Output the [x, y] coordinate of the center of the cell containing the given text.  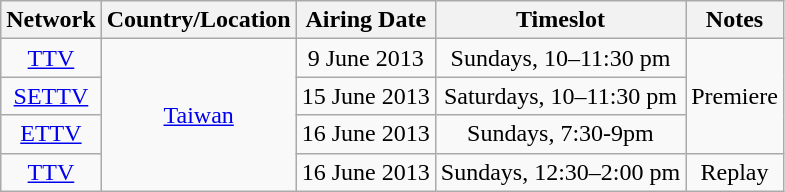
Sundays, 7:30-9pm [560, 134]
ETTV [51, 134]
Notes [735, 20]
15 June 2013 [366, 96]
Premiere [735, 96]
Saturdays, 10–11:30 pm [560, 96]
Country/Location [198, 20]
Replay [735, 172]
Taiwan [198, 115]
9 June 2013 [366, 58]
SETTV [51, 96]
Sundays, 12:30–2:00 pm [560, 172]
Airing Date [366, 20]
Network [51, 20]
Sundays, 10–11:30 pm [560, 58]
Timeslot [560, 20]
